Return (X, Y) of the center of cell containing provided text 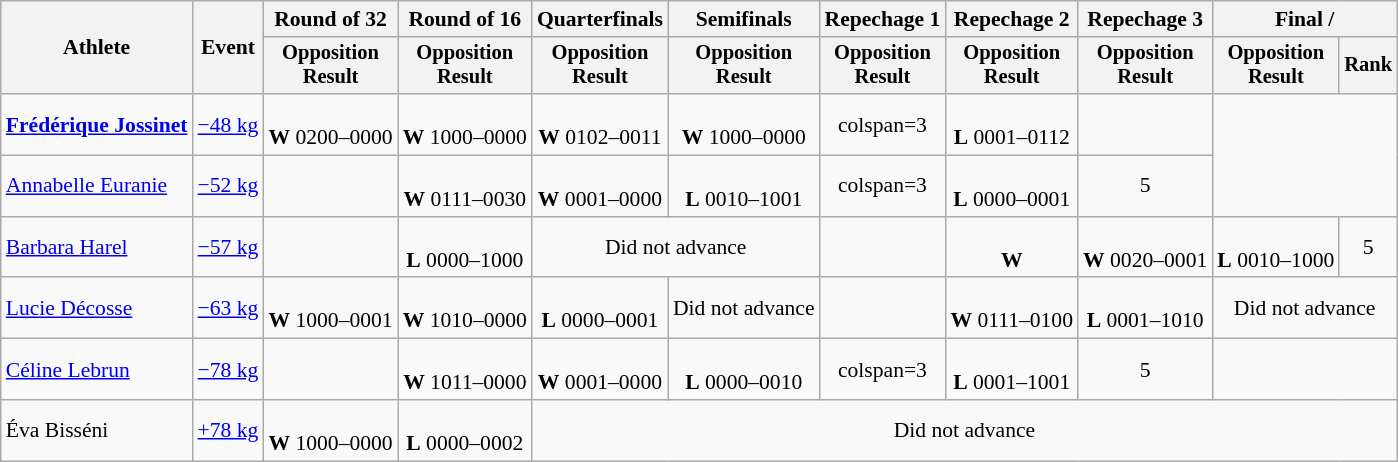
W 0200–0000 (330, 124)
−78 kg (228, 370)
Frédérique Jossinet (97, 124)
Athlete (97, 48)
W (1012, 248)
Repechage 1 (883, 19)
Céline Lebrun (97, 370)
−57 kg (228, 248)
W 0020–0001 (1145, 248)
Annabelle Euranie (97, 186)
W 0111–0100 (1012, 308)
L 0000–1000 (465, 248)
L 0001–1010 (1145, 308)
−63 kg (228, 308)
L 0001–1001 (1012, 370)
W 0102–0011 (600, 124)
Rank (1368, 66)
W 1000–0001 (330, 308)
L 0001–0112 (1012, 124)
Round of 16 (465, 19)
Éva Bisséni (97, 430)
L 0000–0002 (465, 430)
Event (228, 48)
W 1010–0000 (465, 308)
W 0111–0030 (465, 186)
−48 kg (228, 124)
Final / (1304, 19)
L 0000–0010 (744, 370)
Repechage 3 (1145, 19)
Quarterfinals (600, 19)
+78 kg (228, 430)
−52 kg (228, 186)
Barbara Harel (97, 248)
L 0010–1000 (1276, 248)
L 0010–1001 (744, 186)
Repechage 2 (1012, 19)
Semifinals (744, 19)
Round of 32 (330, 19)
W 1011–0000 (465, 370)
Lucie Décosse (97, 308)
